Provide the (X, Y) coordinate of the cell's center where the given text is located.  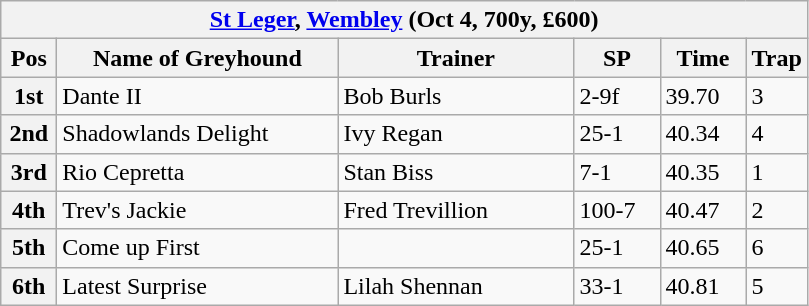
39.70 (703, 96)
2 (776, 210)
Latest Surprise (198, 286)
40.35 (703, 172)
40.65 (703, 248)
40.47 (703, 210)
3 (776, 96)
SP (617, 58)
40.81 (703, 286)
4th (29, 210)
5 (776, 286)
St Leger, Wembley (Oct 4, 700y, £600) (404, 20)
Rio Cepretta (198, 172)
Trev's Jackie (198, 210)
2-9f (617, 96)
Ivy Regan (456, 134)
Come up First (198, 248)
40.34 (703, 134)
Stan Biss (456, 172)
Shadowlands Delight (198, 134)
6 (776, 248)
3rd (29, 172)
33-1 (617, 286)
7-1 (617, 172)
Lilah Shennan (456, 286)
6th (29, 286)
Name of Greyhound (198, 58)
Time (703, 58)
Fred Trevillion (456, 210)
4 (776, 134)
2nd (29, 134)
1 (776, 172)
Trainer (456, 58)
100-7 (617, 210)
Trap (776, 58)
Dante II (198, 96)
Pos (29, 58)
1st (29, 96)
5th (29, 248)
Bob Burls (456, 96)
